Return [x, y] of the center of cell containing provided text 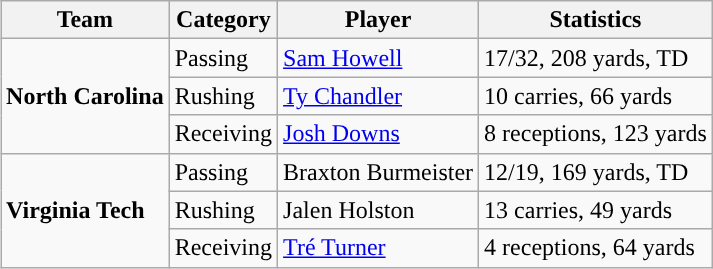
Braxton Burmeister [378, 172]
10 carries, 66 yards [596, 96]
12/19, 169 yards, TD [596, 172]
Tré Turner [378, 248]
Team [86, 20]
8 receptions, 123 yards [596, 134]
Jalen Holston [378, 210]
North Carolina [86, 96]
Sam Howell [378, 58]
Ty Chandler [378, 96]
Category [223, 20]
17/32, 208 yards, TD [596, 58]
Statistics [596, 20]
Player [378, 20]
4 receptions, 64 yards [596, 248]
Josh Downs [378, 134]
13 carries, 49 yards [596, 210]
Virginia Tech [86, 210]
